Capture the cell that displays the provided text and extract its [x, y] central coordinate. 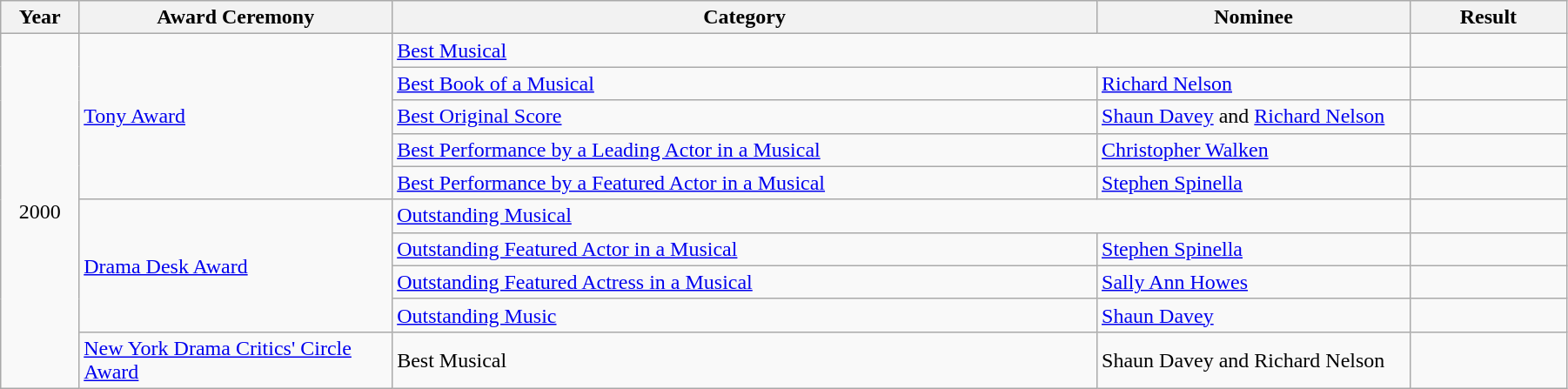
Nominee [1254, 17]
Tony Award [236, 117]
New York Drama Critics' Circle Award [236, 360]
Shaun Davey [1254, 315]
Richard Nelson [1254, 84]
Result [1488, 17]
Outstanding Music [745, 315]
Award Ceremony [236, 17]
Outstanding Featured Actor in a Musical [745, 249]
Sally Ann Howes [1254, 282]
Outstanding Featured Actress in a Musical [745, 282]
Category [745, 17]
Year [40, 17]
Best Performance by a Leading Actor in a Musical [745, 150]
Christopher Walken [1254, 150]
Drama Desk Award [236, 265]
2000 [40, 211]
Outstanding Musical [901, 216]
Best Original Score [745, 117]
Best Book of a Musical [745, 84]
Best Performance by a Featured Actor in a Musical [745, 183]
